Pinpoint the cell where the given text exists, returning its (x, y) midpoint coordinate. 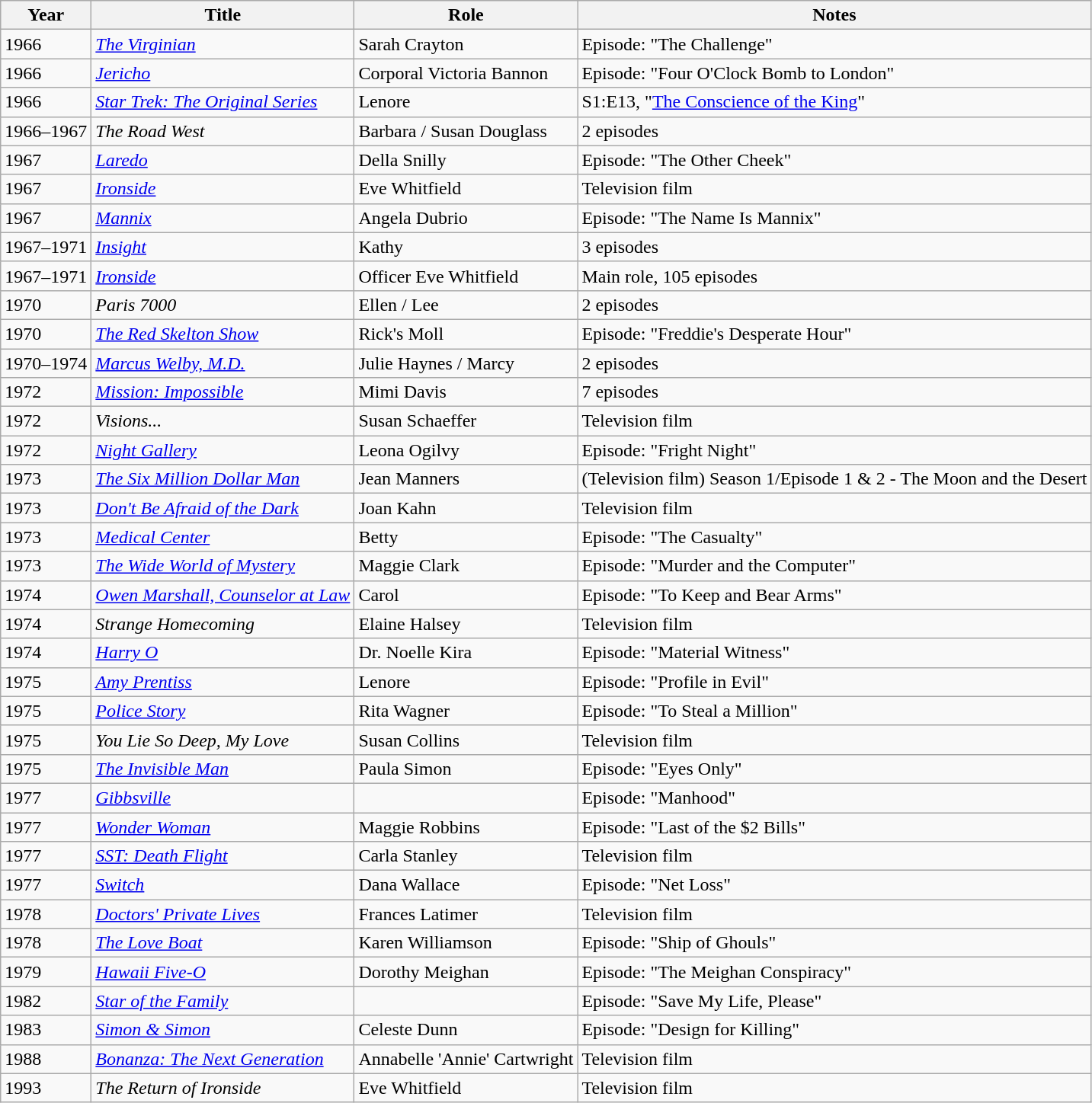
Episode: "Material Witness" (834, 653)
Kathy (466, 247)
Role (466, 15)
Episode: "Freddie's Desperate Hour" (834, 334)
Corporal Victoria Bannon (466, 73)
Annabelle 'Annie' Cartwright (466, 1059)
The Invisible Man (223, 769)
Sarah Crayton (466, 44)
Episode: "To Keep and Bear Arms" (834, 595)
Maggie Clark (466, 566)
You Lie So Deep, My Love (223, 740)
Episode: "To Steal a Million" (834, 711)
1983 (46, 1030)
Episode: "The Meighan Conspiracy" (834, 972)
Marcus Welby, M.D. (223, 363)
Episode: "Ship of Ghouls" (834, 943)
Karen Williamson (466, 943)
1988 (46, 1059)
Episode: "The Other Cheek" (834, 160)
Susan Schaeffer (466, 421)
Officer Eve Whitfield (466, 276)
Rita Wagner (466, 711)
Amy Prentiss (223, 682)
Wonder Woman (223, 826)
Joan Kahn (466, 508)
Della Snilly (466, 160)
Insight (223, 247)
Doctors' Private Lives (223, 914)
Maggie Robbins (466, 826)
Year (46, 15)
SST: Death Flight (223, 856)
Barbara / Susan Douglass (466, 131)
1993 (46, 1088)
Bonanza: The Next Generation (223, 1059)
Mission: Impossible (223, 392)
Paris 7000 (223, 305)
Episode: "Design for Killing" (834, 1030)
The Wide World of Mystery (223, 566)
The Love Boat (223, 943)
Dorothy Meighan (466, 972)
Angela Dubrio (466, 218)
Don't Be Afraid of the Dark (223, 508)
Elaine Halsey (466, 624)
Main role, 105 episodes (834, 276)
Episode: "The Casualty" (834, 537)
Episode: "Last of the $2 Bills" (834, 826)
1979 (46, 972)
Susan Collins (466, 740)
Owen Marshall, Counselor at Law (223, 595)
Star of the Family (223, 1001)
Episode: "The Challenge" (834, 44)
7 episodes (834, 392)
1966–1967 (46, 131)
Visions... (223, 421)
Frances Latimer (466, 914)
Carol (466, 595)
Episode: "Save My Life, Please" (834, 1001)
Dana Wallace (466, 885)
1982 (46, 1001)
Mannix (223, 218)
Episode: "Manhood" (834, 798)
Hawaii Five-O (223, 972)
Switch (223, 885)
Episode: "Eyes Only" (834, 769)
Medical Center (223, 537)
Gibbsville (223, 798)
Title (223, 15)
Laredo (223, 160)
The Red Skelton Show (223, 334)
Paula Simon (466, 769)
Julie Haynes / Marcy (466, 363)
Jean Manners (466, 479)
Betty (466, 537)
Dr. Noelle Kira (466, 653)
Episode: "The Name Is Mannix" (834, 218)
Leona Ogilvy (466, 450)
Carla Stanley (466, 856)
Strange Homecoming (223, 624)
1970–1974 (46, 363)
Notes (834, 15)
S1:E13, "The Conscience of the King" (834, 102)
Mimi Davis (466, 392)
Police Story (223, 711)
The Virginian (223, 44)
(Television film) Season 1/Episode 1 & 2 - The Moon and the Desert (834, 479)
Ellen / Lee (466, 305)
Celeste Dunn (466, 1030)
The Return of Ironside (223, 1088)
Rick's Moll (466, 334)
Episode: "Murder and the Computer" (834, 566)
Episode: "Net Loss" (834, 885)
The Road West (223, 131)
3 episodes (834, 247)
Episode: "Fright Night" (834, 450)
Episode: "Profile in Evil" (834, 682)
Harry O (223, 653)
Simon & Simon (223, 1030)
The Six Million Dollar Man (223, 479)
Episode: "Four O'Clock Bomb to London" (834, 73)
Star Trek: The Original Series (223, 102)
Night Gallery (223, 450)
Jericho (223, 73)
